Return the [x, y] coordinate for the center point of the cell that contains the specified text.  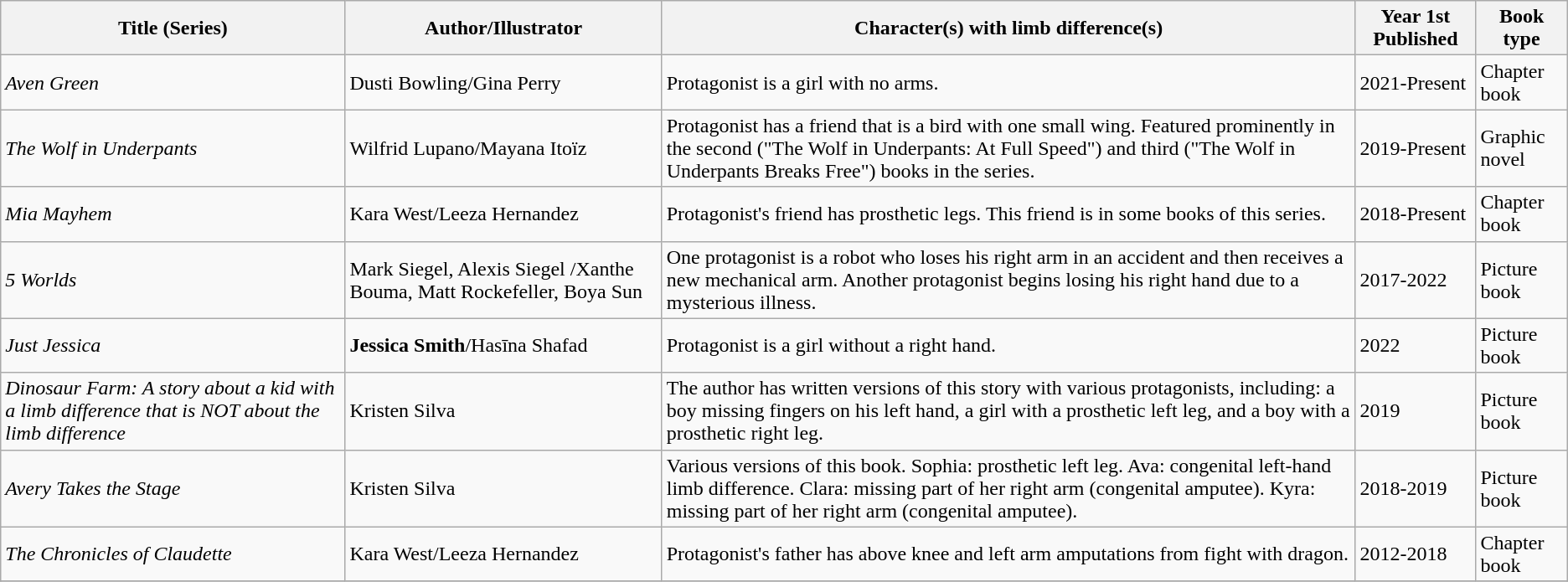
The Chronicles of Claudette [173, 554]
Protagonist is a girl without a right hand. [1008, 345]
2021-Present [1416, 82]
Mark Siegel, Alexis Siegel /Xanthe Bouma, Matt Rockefeller, Boya Sun [503, 280]
Jessica Smith/Hasīna Shafad [503, 345]
Aven Green [173, 82]
Dinosaur Farm: A story about a kid with a limb difference that is NOT about the limb difference [173, 411]
2022 [1416, 345]
Just Jessica [173, 345]
Protagonist's friend has prosthetic legs. This friend is in some books of this series. [1008, 214]
2012-2018 [1416, 554]
Book type [1521, 28]
Year 1st Published [1416, 28]
Protagonist's father has above knee and left arm amputations from fight with dragon. [1008, 554]
Protagonist is a girl with no arms. [1008, 82]
The Wolf in Underpants [173, 148]
2019-Present [1416, 148]
2018-2019 [1416, 488]
Avery Takes the Stage [173, 488]
Title (Series) [173, 28]
Wilfrid Lupano/Mayana Itoïz [503, 148]
5 Worlds [173, 280]
2019 [1416, 411]
Author/Illustrator [503, 28]
Graphic novel [1521, 148]
Character(s) with limb difference(s) [1008, 28]
2017-2022 [1416, 280]
2018-Present [1416, 214]
Dusti Bowling/Gina Perry [503, 82]
Mia Mayhem [173, 214]
